Pinpoint the cell where the given text exists, returning its (x, y) midpoint coordinate. 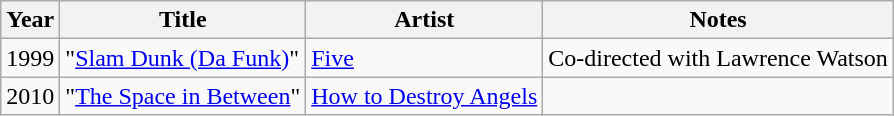
"The Space in Between" (183, 96)
Artist (424, 20)
2010 (30, 96)
Five (424, 58)
Title (183, 20)
Co-directed with Lawrence Watson (718, 58)
Year (30, 20)
Notes (718, 20)
1999 (30, 58)
How to Destroy Angels (424, 96)
"Slam Dunk (Da Funk)" (183, 58)
